Find where the given text appears and provide that cell's center as (x, y) coordinate. 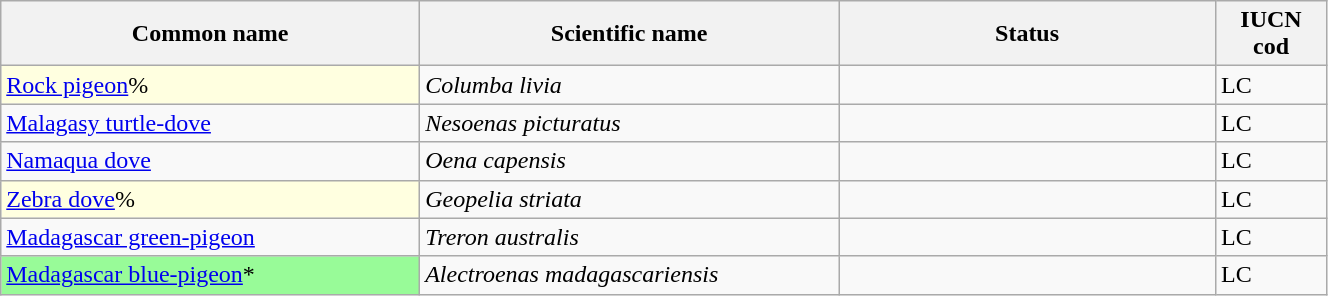
Nesoenas picturatus (630, 123)
Namaqua dove (210, 161)
Madagascar blue-pigeon* (210, 275)
Columba livia (630, 85)
Scientific name (630, 34)
Geopelia striata (630, 199)
Malagasy turtle-dove (210, 123)
Oena capensis (630, 161)
Status (1028, 34)
Zebra dove% (210, 199)
Common name (210, 34)
Madagascar green-pigeon (210, 237)
Treron australis (630, 237)
Rock pigeon% (210, 85)
IUCN cod (1272, 34)
Alectroenas madagascariensis (630, 275)
